Capture the cell that displays the provided text and extract its (X, Y) central coordinate. 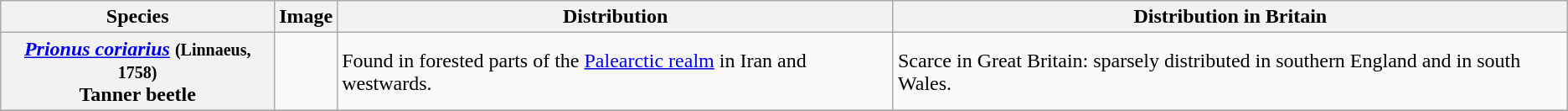
Distribution (616, 17)
Prionus coriarius (Linnaeus, 1758)Tanner beetle (137, 71)
Found in forested parts of the Palearctic realm in Iran and westwards. (616, 71)
Species (137, 17)
Image (307, 17)
Distribution in Britain (1230, 17)
Scarce in Great Britain: sparsely distributed in southern England and in south Wales. (1230, 71)
